Detect which cell encompasses the target text, then output its (x, y) center coordinate. 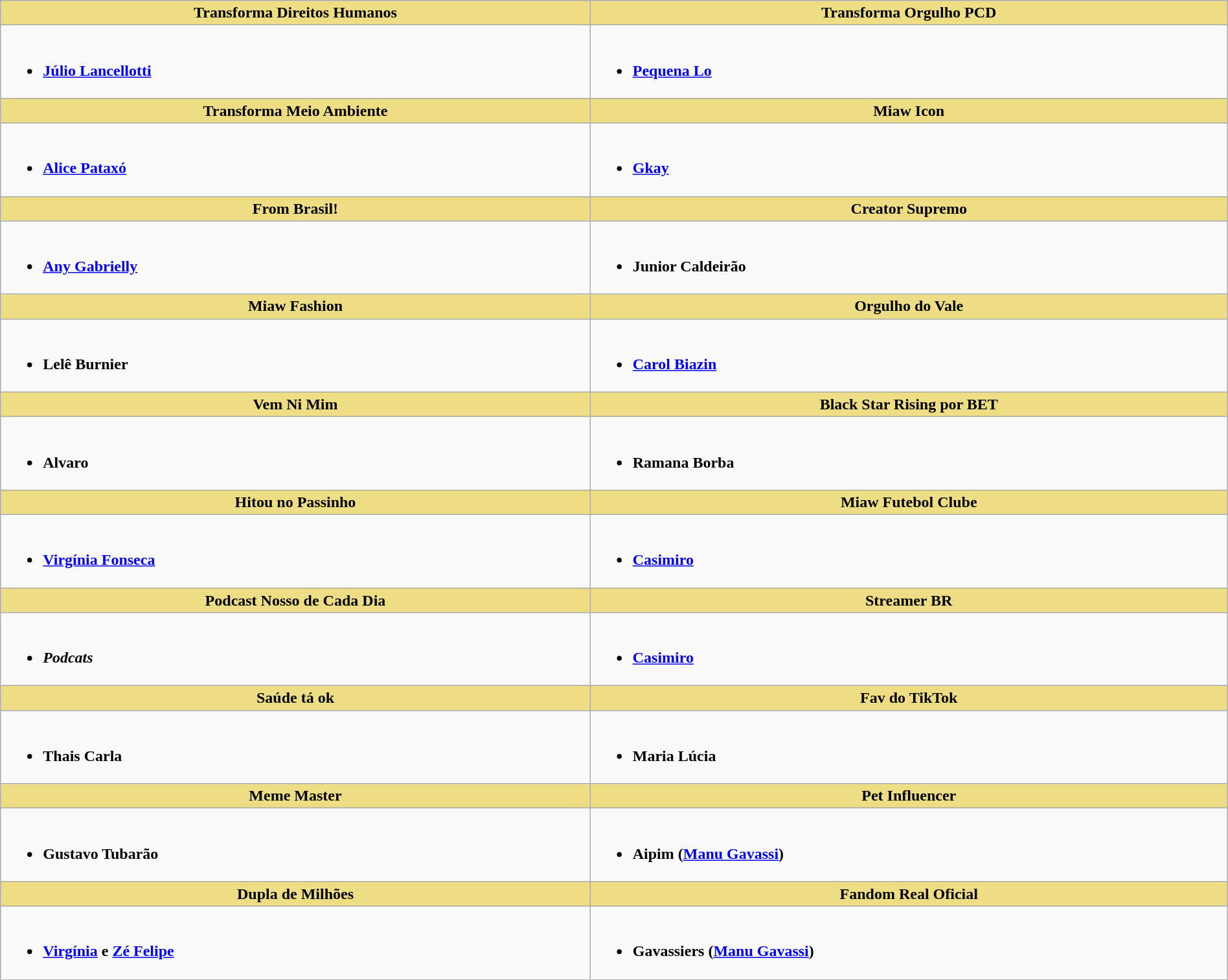
Júlio Lancellotti (295, 62)
Maria Lúcia (909, 747)
Carol Biazin (909, 355)
Saúde tá ok (295, 698)
Creator Supremo (909, 209)
Any Gabrielly (295, 258)
Aipim (Manu Gavassi) (909, 845)
Fav do TikTok (909, 698)
Miaw Icon (909, 111)
Pet Influencer (909, 796)
Gkay (909, 159)
Dupla de Milhões (295, 894)
Junior Caldeirão (909, 258)
Alvaro (295, 453)
Podcast Nosso de Cada Dia (295, 600)
Thais Carla (295, 747)
Miaw Fashion (295, 306)
Hitou no Passinho (295, 502)
Ramana Borba (909, 453)
Gustavo Tubarão (295, 845)
Alice Pataxó (295, 159)
Pequena Lo (909, 62)
Gavassiers (Manu Gavassi) (909, 943)
Streamer BR (909, 600)
Lelê Burnier (295, 355)
Podcats (295, 649)
Orgulho do Vale (909, 306)
From Brasil! (295, 209)
Miaw Futebol Clube (909, 502)
Black Star Rising por BET (909, 404)
Transforma Meio Ambiente (295, 111)
Virgínia e Zé Felipe (295, 943)
Transforma Orgulho PCD (909, 13)
Meme Master (295, 796)
Vem Ni Mim (295, 404)
Transforma Direitos Humanos (295, 13)
Virgínia Fonseca (295, 551)
Fandom Real Oficial (909, 894)
